Find where the given text appears and provide that cell's center as [X, Y] coordinate. 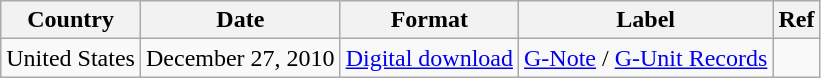
Format [429, 20]
Country [71, 20]
Digital download [429, 58]
United States [71, 58]
Ref [796, 20]
Date [240, 20]
December 27, 2010 [240, 58]
Label [646, 20]
G-Note / G-Unit Records [646, 58]
